Find where the given text appears and provide that cell's center as [X, Y] coordinate. 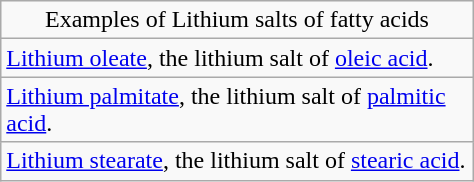
Lithium palmitate, the lithium salt of palmitic acid. [237, 110]
Examples of Lithium salts of fatty acids [237, 20]
Lithium stearate, the lithium salt of stearic acid. [237, 161]
Lithium oleate, the lithium salt of oleic acid. [237, 58]
